Locate the cell with the specified text and output its (X, Y) center coordinate. 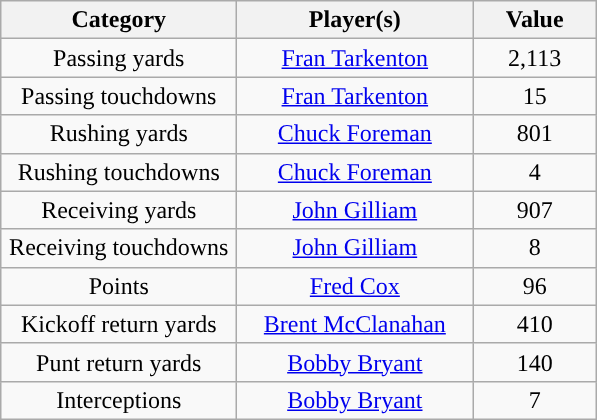
8 (535, 248)
Brent McClanahan (355, 324)
801 (535, 134)
Receiving touchdowns (119, 248)
Rushing yards (119, 134)
Passing yards (119, 58)
2,113 (535, 58)
Points (119, 286)
Kickoff return yards (119, 324)
Fred Cox (355, 286)
140 (535, 362)
7 (535, 400)
410 (535, 324)
Receiving yards (119, 210)
Category (119, 20)
96 (535, 286)
Player(s) (355, 20)
4 (535, 172)
Interceptions (119, 400)
Rushing touchdowns (119, 172)
Value (535, 20)
Passing touchdowns (119, 96)
15 (535, 96)
907 (535, 210)
Punt return yards (119, 362)
